Capture the cell that displays the provided text and extract its [X, Y] central coordinate. 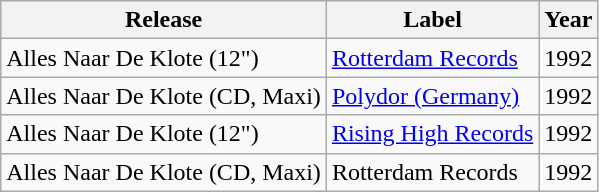
Year [568, 20]
Rising High Records [432, 134]
Release [164, 20]
Label [432, 20]
Polydor (Germany) [432, 96]
